From the cell containing the given text, extract its center point as [x, y] coordinate. 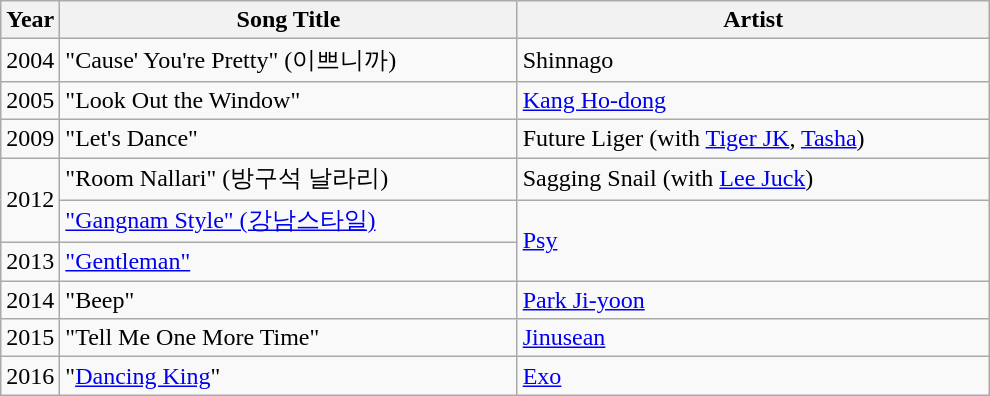
"Beep" [288, 300]
2009 [30, 138]
Exo [753, 376]
Sagging Snail (with Lee Juck) [753, 180]
"Cause' You're Pretty" (이쁘니까) [288, 60]
Year [30, 20]
Song Title [288, 20]
"Let's Dance" [288, 138]
Kang Ho-dong [753, 100]
2013 [30, 262]
Artist [753, 20]
2014 [30, 300]
2016 [30, 376]
Future Liger (with Tiger JK, Tasha) [753, 138]
Park Ji-yoon [753, 300]
Jinusean [753, 338]
2015 [30, 338]
"Tell Me One More Time" [288, 338]
"Room Nallari" (방구석 날라리) [288, 180]
Psy [753, 240]
2005 [30, 100]
"Dancing King" [288, 376]
"Gentleman" [288, 262]
2012 [30, 200]
"Look Out the Window" [288, 100]
"Gangnam Style" (강남스타일) [288, 222]
Shinnago [753, 60]
2004 [30, 60]
